Return the [x, y] coordinate for the center point of the cell that contains the specified text.  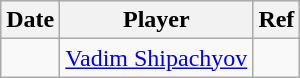
Player [156, 20]
Vadim Shipachyov [156, 58]
Ref [276, 20]
Date [30, 20]
